Pinpoint the cell where the given text exists, returning its (x, y) midpoint coordinate. 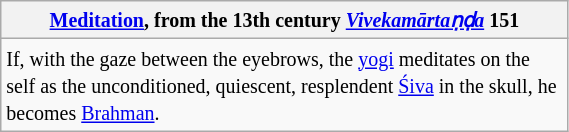
Meditation, from the 13th century Vivekamārtaṇḍa 151 (284, 20)
